Search for the cell housing the specified text and yield its [x, y] center coordinate. 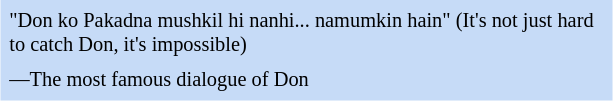
"Don ko Pakadna mushkil hi nanhi... namumkin hain" (It's not just hard to catch Don, it's impossible) [306, 34]
—The most famous dialogue of Don [306, 80]
